From the cell containing the given text, extract its center point as [X, Y] coordinate. 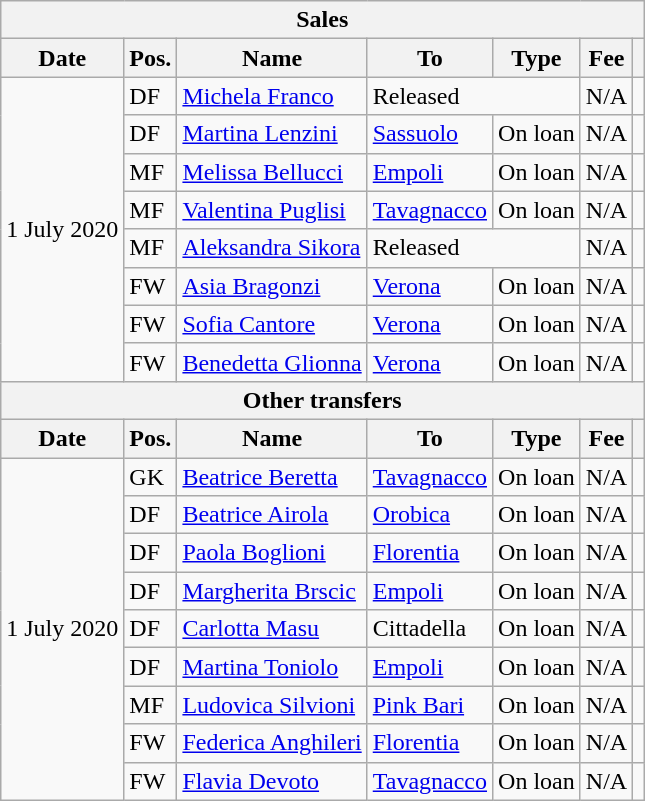
Beatrice Beretta [272, 477]
Aleksandra Sikora [272, 248]
Other transfers [322, 400]
Melissa Bellucci [272, 172]
Sassuolo [430, 134]
Ludovica Silvioni [272, 705]
GK [150, 477]
Benedetta Glionna [272, 362]
Flavia Devoto [272, 781]
Martina Toniolo [272, 667]
Valentina Puglisi [272, 210]
Orobica [430, 515]
Michela Franco [272, 96]
Asia Bragonzi [272, 286]
Sales [322, 20]
Cittadella [430, 629]
Carlotta Masu [272, 629]
Beatrice Airola [272, 515]
Pink Bari [430, 705]
Paola Boglioni [272, 553]
Federica Anghileri [272, 743]
Margherita Brscic [272, 591]
Martina Lenzini [272, 134]
Sofia Cantore [272, 324]
